Return the (X, Y) coordinate for the center point of the cell that contains the specified text.  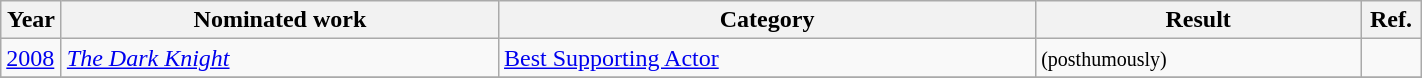
(posthumously) (1198, 58)
2008 (32, 58)
Category (768, 20)
The Dark Knight (280, 58)
Nominated work (280, 20)
Ref. (1392, 20)
Year (32, 20)
Best Supporting Actor (768, 58)
Result (1198, 20)
